For the text-containing cell, return its midpoint in (X, Y) coordinate format. 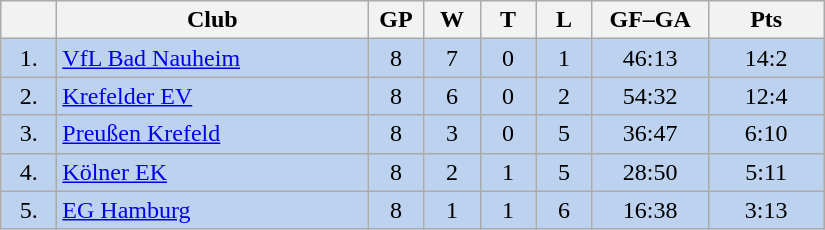
4. (29, 172)
5:11 (766, 172)
3:13 (766, 210)
L (564, 20)
3 (452, 134)
Pts (766, 20)
46:13 (650, 58)
5. (29, 210)
12:4 (766, 96)
GP (396, 20)
EG Hamburg (212, 210)
VfL Bad Nauheim (212, 58)
T (508, 20)
Preußen Krefeld (212, 134)
3. (29, 134)
16:38 (650, 210)
6:10 (766, 134)
36:47 (650, 134)
2. (29, 96)
Club (212, 20)
Krefelder EV (212, 96)
7 (452, 58)
1. (29, 58)
14:2 (766, 58)
GF–GA (650, 20)
28:50 (650, 172)
Kölner EK (212, 172)
W (452, 20)
54:32 (650, 96)
